Return (X, Y) of the center of cell containing provided text 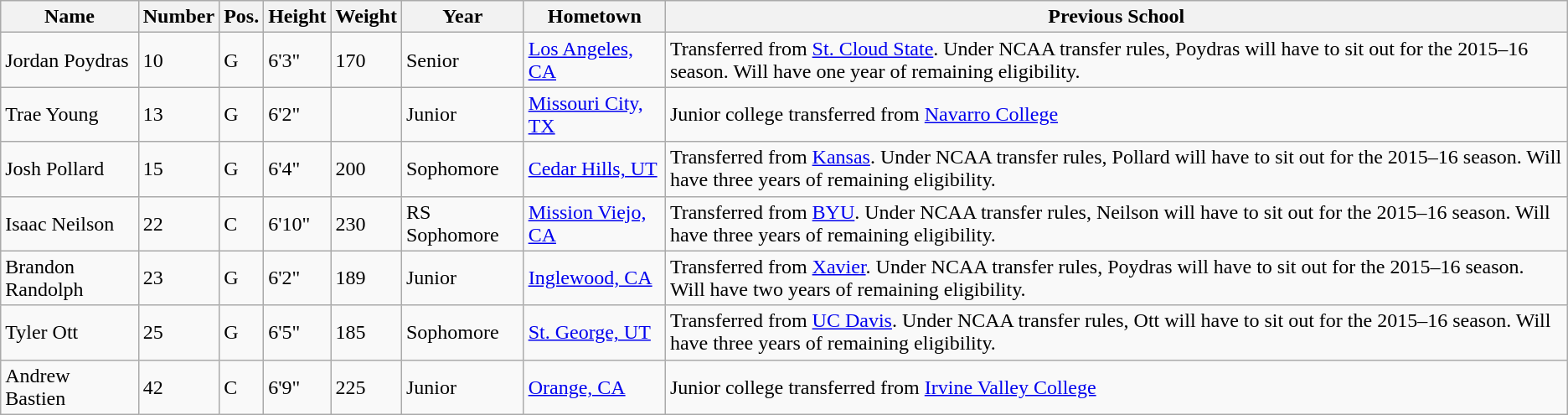
Missouri City, TX (595, 114)
Junior college transferred from Navarro College (1116, 114)
23 (178, 278)
St. George, UT (595, 332)
Height (297, 17)
15 (178, 169)
185 (366, 332)
Orange, CA (595, 387)
Los Angeles, CA (595, 60)
Junior college transferred from Irvine Valley College (1116, 387)
225 (366, 387)
6'5" (297, 332)
Year (462, 17)
170 (366, 60)
Trae Young (70, 114)
Jordan Poydras (70, 60)
Mission Viejo, CA (595, 223)
Name (70, 17)
189 (366, 278)
Weight (366, 17)
Inglewood, CA (595, 278)
230 (366, 223)
22 (178, 223)
Josh Pollard (70, 169)
6'4" (297, 169)
Cedar Hills, UT (595, 169)
13 (178, 114)
6'9" (297, 387)
Andrew Bastien (70, 387)
Pos. (241, 17)
6'10" (297, 223)
RS Sophomore (462, 223)
Senior (462, 60)
Number (178, 17)
10 (178, 60)
25 (178, 332)
6'3" (297, 60)
Brandon Randolph (70, 278)
Previous School (1116, 17)
200 (366, 169)
Isaac Neilson (70, 223)
42 (178, 387)
Hometown (595, 17)
Transferred from BYU. Under NCAA transfer rules, Neilson will have to sit out for the 2015–16 season. Will have three years of remaining eligibility. (1116, 223)
Tyler Ott (70, 332)
